Extract the (X, Y) coordinate from the center of the cell holding the provided text.  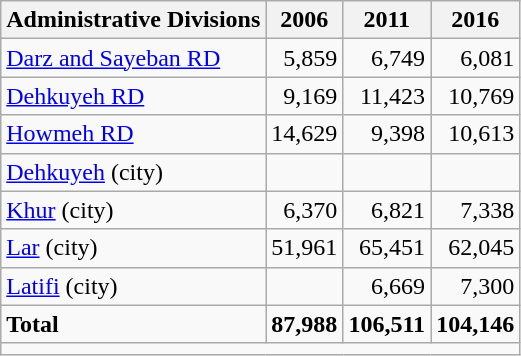
2016 (476, 20)
10,613 (476, 134)
Dehkuyeh (city) (134, 172)
Khur (city) (134, 210)
Lar (city) (134, 248)
51,961 (304, 248)
Howmeh RD (134, 134)
Darz and Sayeban RD (134, 58)
5,859 (304, 58)
6,669 (387, 286)
11,423 (387, 96)
6,749 (387, 58)
9,398 (387, 134)
62,045 (476, 248)
104,146 (476, 324)
Dehkuyeh RD (134, 96)
9,169 (304, 96)
Administrative Divisions (134, 20)
7,300 (476, 286)
10,769 (476, 96)
6,821 (387, 210)
2011 (387, 20)
7,338 (476, 210)
6,081 (476, 58)
Latifi (city) (134, 286)
Total (134, 324)
2006 (304, 20)
106,511 (387, 324)
6,370 (304, 210)
65,451 (387, 248)
14,629 (304, 134)
87,988 (304, 324)
